Find where the given text appears and provide that cell's center as (x, y) coordinate. 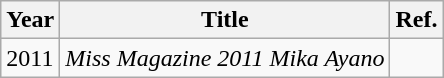
Year (30, 20)
Title (225, 20)
2011 (30, 58)
Miss Magazine 2011 Mika Ayano (225, 58)
Ref. (416, 20)
